Provide the (X, Y) coordinate of the cell's center where the given text is located.  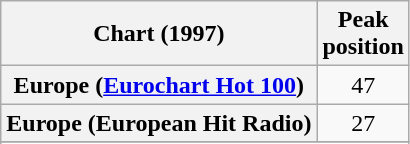
47 (363, 85)
Europe (European Hit Radio) (159, 123)
Chart (1997) (159, 34)
Europe (Eurochart Hot 100) (159, 85)
27 (363, 123)
Peakposition (363, 34)
